Pinpoint the cell where the given text exists, returning its [X, Y] midpoint coordinate. 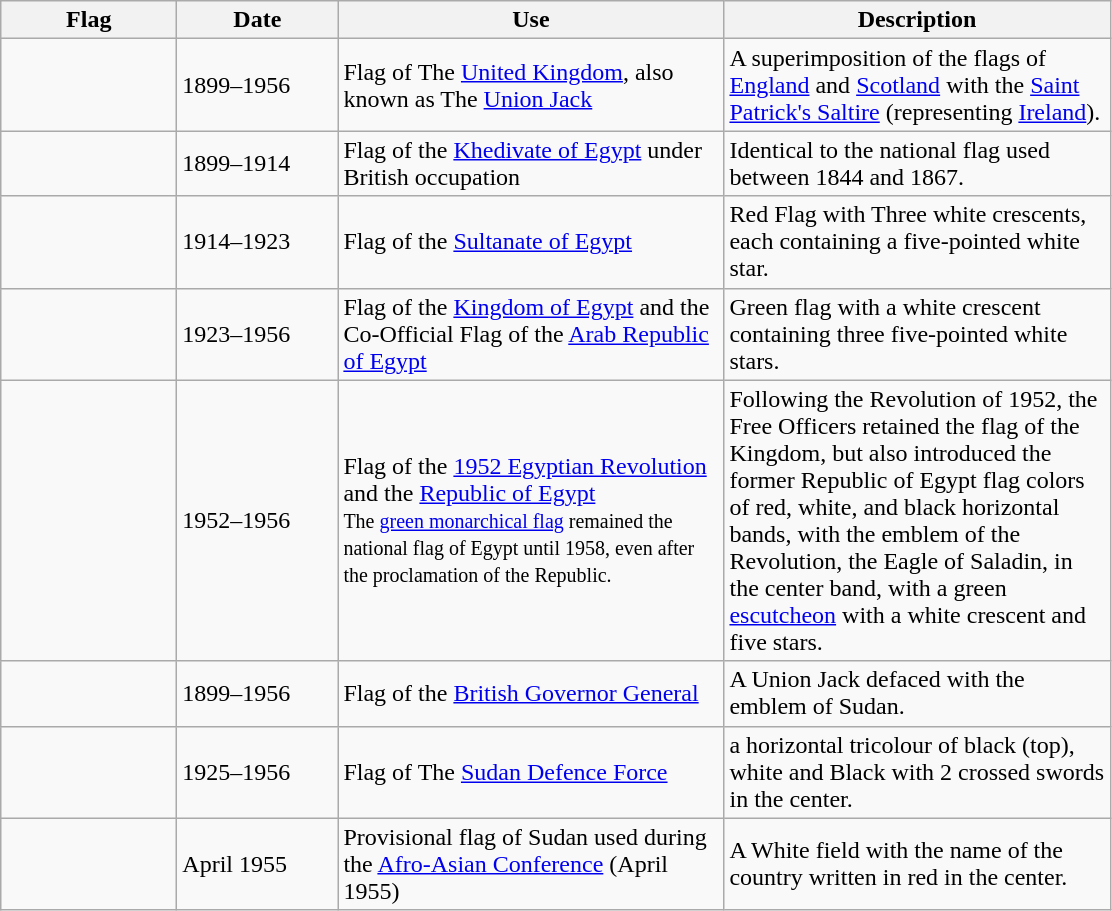
Flag of The United Kingdom, also known as The Union Jack [531, 85]
A superimposition of the flags of England and Scotland with the Saint Patrick's Saltire (representing Ireland). [917, 85]
Flag of the British Governor General [531, 694]
Green flag with a white crescent containing three five-pointed white stars. [917, 334]
a horizontal tricolour of black (top), white and Black with 2 crossed swords in the center. [917, 772]
April 1955 [258, 864]
A Union Jack defaced with the emblem of Sudan. [917, 694]
Flag of The Sudan Defence Force [531, 772]
Flag [89, 20]
Flag of the Kingdom of Egypt and the Co-Official Flag of the Arab Republic of Egypt [531, 334]
1914–1923 [258, 242]
1899–1914 [258, 164]
Flag of the Sultanate of Egypt [531, 242]
Use [531, 20]
1952–1956 [258, 520]
Red Flag with Three white crescents, each containing a five-pointed white star. [917, 242]
Identical to the national flag used between 1844 and 1867. [917, 164]
Description [917, 20]
Date [258, 20]
1925–1956 [258, 772]
Provisional flag of Sudan used during the Afro-Asian Conference (April 1955) [531, 864]
1923–1956 [258, 334]
A White field with the name of the country written in red in the center. [917, 864]
Flag of the Khedivate of Egypt under British occupation [531, 164]
